From the cell containing the given text, extract its center point as (x, y) coordinate. 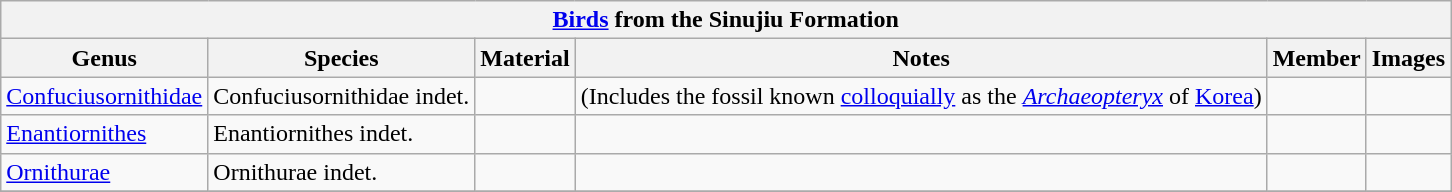
Enantiornithes (104, 134)
Ornithurae (104, 172)
Images (1408, 58)
Member (1316, 58)
Birds from the Sinujiu Formation (726, 20)
Notes (921, 58)
Material (525, 58)
Confuciusornithidae indet. (342, 96)
(Includes the fossil known colloquially as the Archaeopteryx of Korea) (921, 96)
Enantiornithes indet. (342, 134)
Confuciusornithidae (104, 96)
Genus (104, 58)
Species (342, 58)
Ornithurae indet. (342, 172)
